Scan for the cell matching the given text and deliver its [X, Y] coordinate at center. 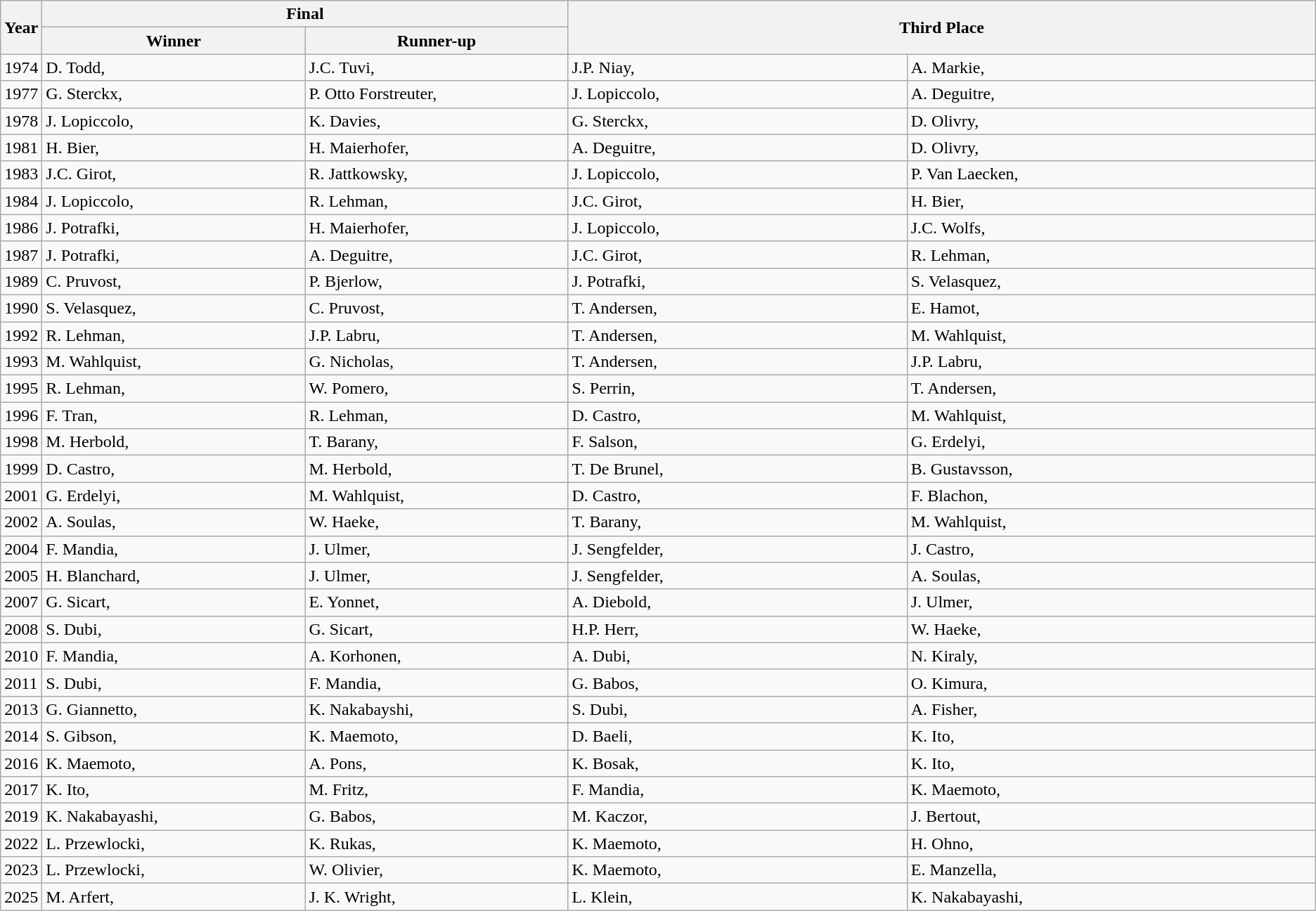
2002 [21, 522]
1981 [21, 148]
K. Rukas, [437, 844]
2017 [21, 790]
2025 [21, 897]
F. Tran, [174, 415]
H. Blanchard, [174, 576]
A. Markie, [1111, 67]
Third Place [942, 27]
F. Salson, [737, 442]
2023 [21, 870]
1984 [21, 201]
1986 [21, 228]
1993 [21, 362]
J. K. Wright, [437, 897]
2005 [21, 576]
L. Klein, [737, 897]
G. Nicholas, [437, 362]
E. Yonnet, [437, 602]
2016 [21, 763]
S. Gibson, [174, 736]
1989 [21, 281]
J. Bertout, [1111, 817]
2004 [21, 549]
B. Gustavsson, [1111, 469]
1977 [21, 94]
E. Hamot, [1111, 308]
Winner [174, 41]
2013 [21, 709]
2001 [21, 496]
M. Fritz, [437, 790]
P. Van Laecken, [1111, 174]
T. De Brunel, [737, 469]
1999 [21, 469]
H.P. Herr, [737, 629]
1987 [21, 254]
A. Pons, [437, 763]
Final [305, 14]
1983 [21, 174]
D. Todd, [174, 67]
R. Jattkowsky, [437, 174]
2008 [21, 629]
P. Otto Forstreuter, [437, 94]
2011 [21, 683]
2022 [21, 844]
E. Manzella, [1111, 870]
M. Kaczor, [737, 817]
Year [21, 27]
N. Kiraly, [1111, 656]
J.P. Niay, [737, 67]
J.C. Wolfs, [1111, 228]
P. Bjerlow, [437, 281]
F. Blachon, [1111, 496]
1974 [21, 67]
D. Baeli, [737, 736]
A. Dubi, [737, 656]
2014 [21, 736]
O. Kimura, [1111, 683]
Runner-up [437, 41]
2007 [21, 602]
K. Nakabayshi, [437, 709]
1996 [21, 415]
A. Fisher, [1111, 709]
K. Bosak, [737, 763]
W. Pomero, [437, 389]
J. Castro, [1111, 549]
A. Korhonen, [437, 656]
1995 [21, 389]
1990 [21, 308]
1978 [21, 121]
2019 [21, 817]
G. Giannetto, [174, 709]
W. Olivier, [437, 870]
1998 [21, 442]
J.C. Tuvi, [437, 67]
A. Diebold, [737, 602]
M. Arfert, [174, 897]
S. Perrin, [737, 389]
1992 [21, 335]
K. Davies, [437, 121]
2010 [21, 656]
H. Ohno, [1111, 844]
